Return the (X, Y) coordinate for the center point of the cell that contains the specified text.  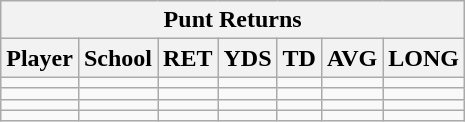
YDS (248, 58)
RET (188, 58)
Player (40, 58)
LONG (424, 58)
AVG (352, 58)
Punt Returns (233, 20)
TD (299, 58)
School (118, 58)
